Return the (x, y) coordinate for the center point of the cell that contains the specified text.  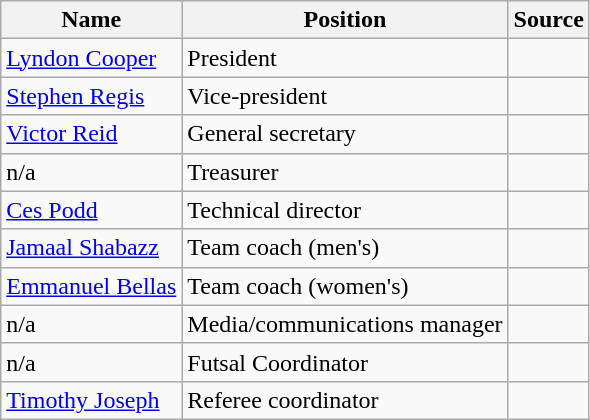
Technical director (345, 210)
Lyndon Cooper (92, 58)
Victor Reid (92, 134)
President (345, 58)
Media/communications manager (345, 324)
Treasurer (345, 172)
Emmanuel Bellas (92, 286)
Timothy Joseph (92, 400)
Futsal Coordinator (345, 362)
Stephen Regis (92, 96)
Referee coordinator (345, 400)
Team coach (women's) (345, 286)
Ces Podd (92, 210)
Position (345, 20)
General secretary (345, 134)
Name (92, 20)
Source (548, 20)
Team coach (men's) (345, 248)
Vice-president (345, 96)
Jamaal Shabazz (92, 248)
